Output the [X, Y] coordinate of the center of the cell containing the given text.  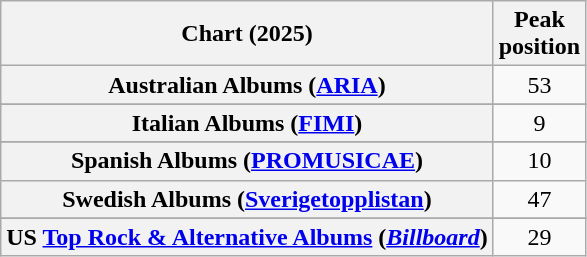
53 [539, 85]
29 [539, 237]
Swedish Albums (Sverigetopplistan) [247, 199]
Peakposition [539, 34]
10 [539, 161]
47 [539, 199]
9 [539, 123]
Australian Albums (ARIA) [247, 85]
Italian Albums (FIMI) [247, 123]
Spanish Albums (PROMUSICAE) [247, 161]
Chart (2025) [247, 34]
US Top Rock & Alternative Albums (Billboard) [247, 237]
